Return the (X, Y) coordinate for the center point of the cell that contains the specified text.  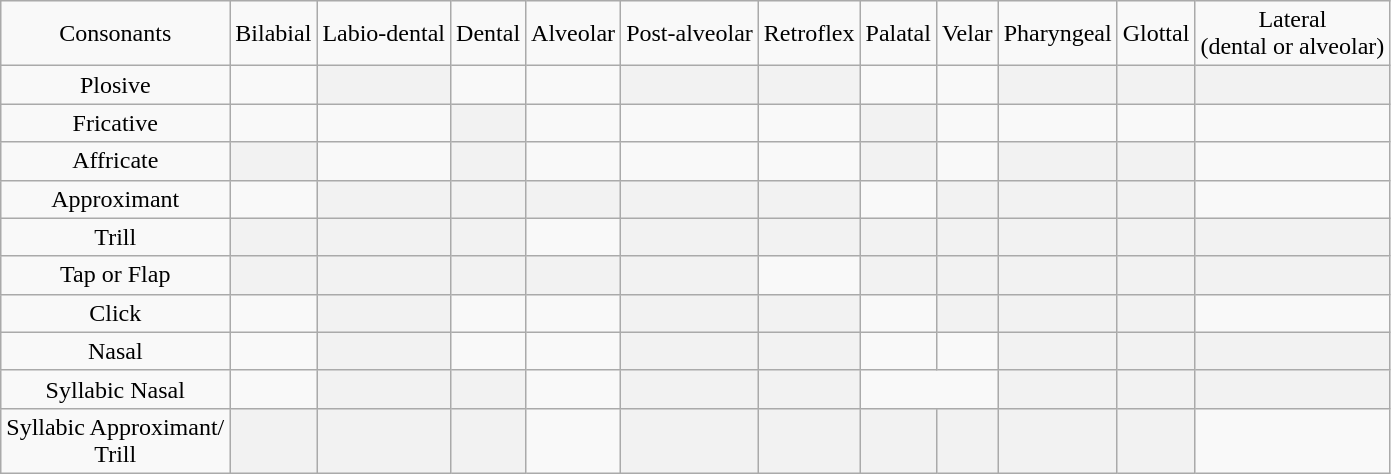
Alveolar (574, 34)
Lateral(dental or alveolar) (1292, 34)
Syllabic Approximant/Trill (116, 440)
Bilabial (274, 34)
Glottal (1156, 34)
Retroflex (809, 34)
Pharyngeal (1058, 34)
Approximant (116, 199)
Velar (967, 34)
Fricative (116, 123)
Plosive (116, 85)
Dental (488, 34)
Post-alveolar (690, 34)
Palatal (898, 34)
Tap or Flap (116, 275)
Labio-dental (384, 34)
Syllabic Nasal (116, 389)
Nasal (116, 351)
Click (116, 313)
Affricate (116, 161)
Consonants (116, 34)
Trill (116, 237)
